Scan for the cell matching the given text and deliver its (X, Y) coordinate at center. 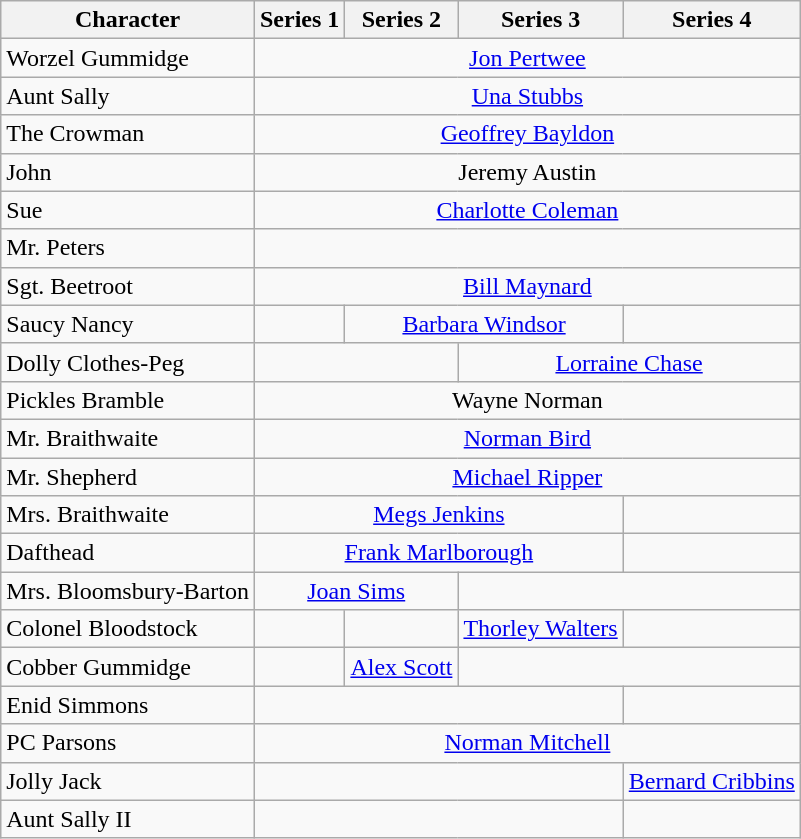
Charlotte Coleman (527, 210)
Sue (128, 210)
Frank Marlborough (438, 553)
Mr. Shepherd (128, 477)
Mr. Peters (128, 248)
John (128, 172)
Dolly Clothes-Peg (128, 362)
Lorraine Chase (629, 362)
Colonel Bloodstock (128, 629)
Wayne Norman (527, 400)
Jolly Jack (128, 781)
Bill Maynard (527, 286)
Saucy Nancy (128, 324)
Sgt. Beetroot (128, 286)
Cobber Gummidge (128, 667)
Mr. Braithwaite (128, 438)
Megs Jenkins (438, 515)
Jon Pertwee (527, 58)
Series 4 (712, 20)
Aunt Sally II (128, 819)
Michael Ripper (527, 477)
Geoffrey Bayldon (527, 134)
Aunt Sally (128, 96)
Mrs. Braithwaite (128, 515)
PC Parsons (128, 743)
Character (128, 20)
Dafthead (128, 553)
Series 2 (402, 20)
Joan Sims (356, 591)
Barbara Windsor (484, 324)
Pickles Bramble (128, 400)
Norman Bird (527, 438)
Alex Scott (402, 667)
Worzel Gummidge (128, 58)
Enid Simmons (128, 705)
Jeremy Austin (527, 172)
Una Stubbs (527, 96)
Series 1 (299, 20)
The Crowman (128, 134)
Mrs. Bloomsbury-Barton (128, 591)
Thorley Walters (540, 629)
Series 3 (540, 20)
Bernard Cribbins (712, 781)
Norman Mitchell (527, 743)
